Detect which cell encompasses the target text, then output its (x, y) center coordinate. 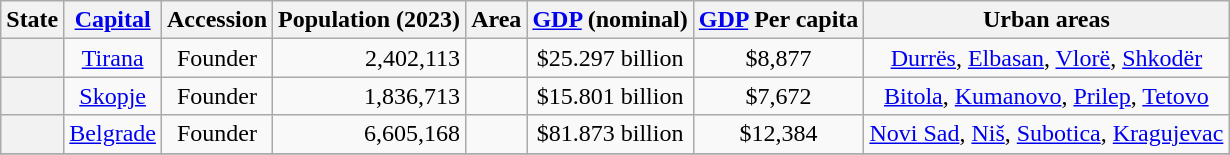
2,402,113 (370, 58)
Urban areas (1046, 20)
$8,877 (778, 58)
Bitola, Kumanovo, Prilep, Tetovo (1046, 96)
6,605,168 (370, 134)
$25.297 billion (610, 58)
Novi Sad, Niš, Subotica, Kragujevac (1046, 134)
GDP Per capita (778, 20)
GDP (nominal) (610, 20)
Capital (113, 20)
Durrës, Elbasan, Vlorë, Shkodër (1046, 58)
$12,384 (778, 134)
Tirana (113, 58)
State (32, 20)
Accession (216, 20)
$15.801 billion (610, 96)
$7,672 (778, 96)
$81.873 billion (610, 134)
Area (496, 20)
Population (2023) (370, 20)
1,836,713 (370, 96)
Belgrade (113, 134)
Skopje (113, 96)
